Provide the (X, Y) coordinate of the cell's center where the given text is located.  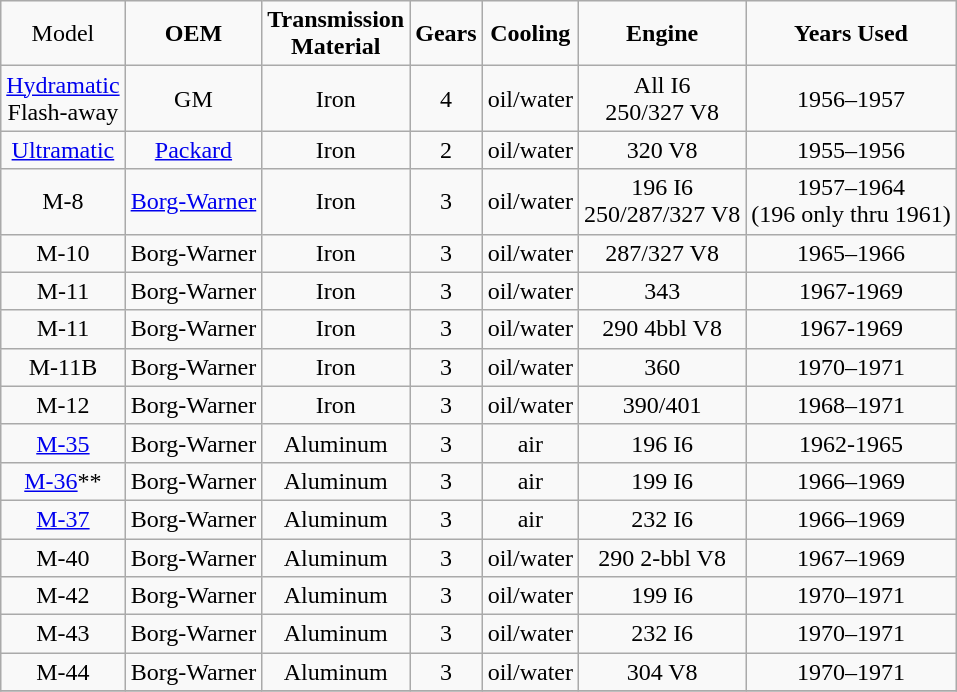
1968–1971 (851, 405)
Packard (194, 150)
M-11B (63, 367)
343 (662, 291)
M-35 (63, 443)
360 (662, 367)
196 I6 (662, 443)
Cooling (530, 34)
Gears (446, 34)
Engine (662, 34)
1967–1969 (851, 557)
1965–1966 (851, 253)
All I6 250/327 V8 (662, 98)
1956–1957 (851, 98)
Years Used (851, 34)
196 I6 250/287/327 V8 (662, 202)
M-37 (63, 519)
GM (194, 98)
304 V8 (662, 672)
Transmission Material (336, 34)
M-42 (63, 596)
287/327 V8 (662, 253)
1962-1965 (851, 443)
390/401 (662, 405)
M-44 (63, 672)
Model (63, 34)
M-12 (63, 405)
Ultramatic (63, 150)
4 (446, 98)
2 (446, 150)
M-10 (63, 253)
M-40 (63, 557)
OEM (194, 34)
M-36** (63, 481)
320 V8 (662, 150)
290 2-bbl V8 (662, 557)
HydramaticFlash-away (63, 98)
1955–1956 (851, 150)
M-43 (63, 634)
1957–1964 (196 only thru 1961) (851, 202)
290 4bbl V8 (662, 329)
M-8 (63, 202)
